Search for the cell housing the specified text and yield its [X, Y] center coordinate. 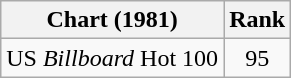
US Billboard Hot 100 [112, 58]
Chart (1981) [112, 20]
Rank [258, 20]
95 [258, 58]
